Find where the given text appears and provide that cell's center as [X, Y] coordinate. 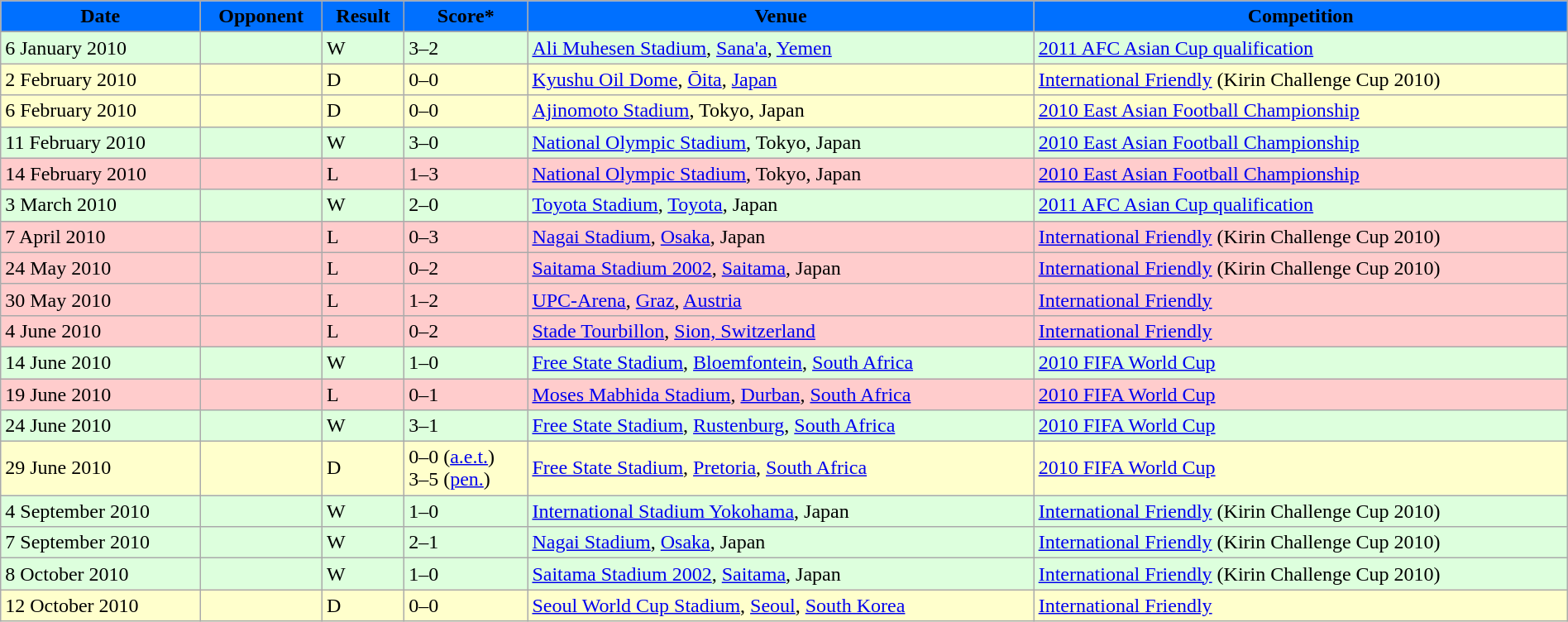
6 February 2010 [101, 111]
0–3 [466, 237]
Free State Stadium, Rustenburg, South Africa [781, 426]
6 January 2010 [101, 48]
Date [101, 17]
Result [362, 17]
29 June 2010 [101, 468]
Free State Stadium, Bloemfontein, South Africa [781, 362]
3–2 [466, 48]
International Stadium Yokohama, Japan [781, 511]
3–1 [466, 426]
14 February 2010 [101, 174]
1–3 [466, 174]
7 September 2010 [101, 543]
14 June 2010 [101, 362]
Kyushu Oil Dome, Ōita, Japan [781, 79]
Score* [466, 17]
1–2 [466, 299]
11 February 2010 [101, 142]
Ajinomoto Stadium, Tokyo, Japan [781, 111]
30 May 2010 [101, 299]
Free State Stadium, Pretoria, South Africa [781, 468]
7 April 2010 [101, 237]
19 June 2010 [101, 395]
12 October 2010 [101, 605]
Seoul World Cup Stadium, Seoul, South Korea [781, 605]
2–0 [466, 205]
3 March 2010 [101, 205]
Opponent [261, 17]
2–1 [466, 543]
Moses Mabhida Stadium, Durban, South Africa [781, 395]
8 October 2010 [101, 574]
Stade Tourbillon, Sion, Switzerland [781, 331]
Ali Muhesen Stadium, Sana'a, Yemen [781, 48]
3–0 [466, 142]
2 February 2010 [101, 79]
0–0 (a.e.t.)3–5 (pen.) [466, 468]
4 September 2010 [101, 511]
24 June 2010 [101, 426]
24 May 2010 [101, 268]
UPC-Arena, Graz, Austria [781, 299]
4 June 2010 [101, 331]
Competition [1300, 17]
0–1 [466, 395]
Venue [781, 17]
Toyota Stadium, Toyota, Japan [781, 205]
